Extract the [x, y] coordinate from the center of the cell holding the provided text.  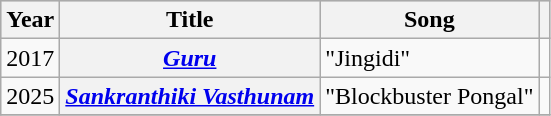
"Blockbuster Pongal" [430, 96]
2017 [30, 58]
2025 [30, 96]
Song [430, 20]
Year [30, 20]
"Jingidi" [430, 58]
Guru [190, 58]
Title [190, 20]
Sankranthiki Vasthunam [190, 96]
